Capture the cell that displays the provided text and extract its [x, y] central coordinate. 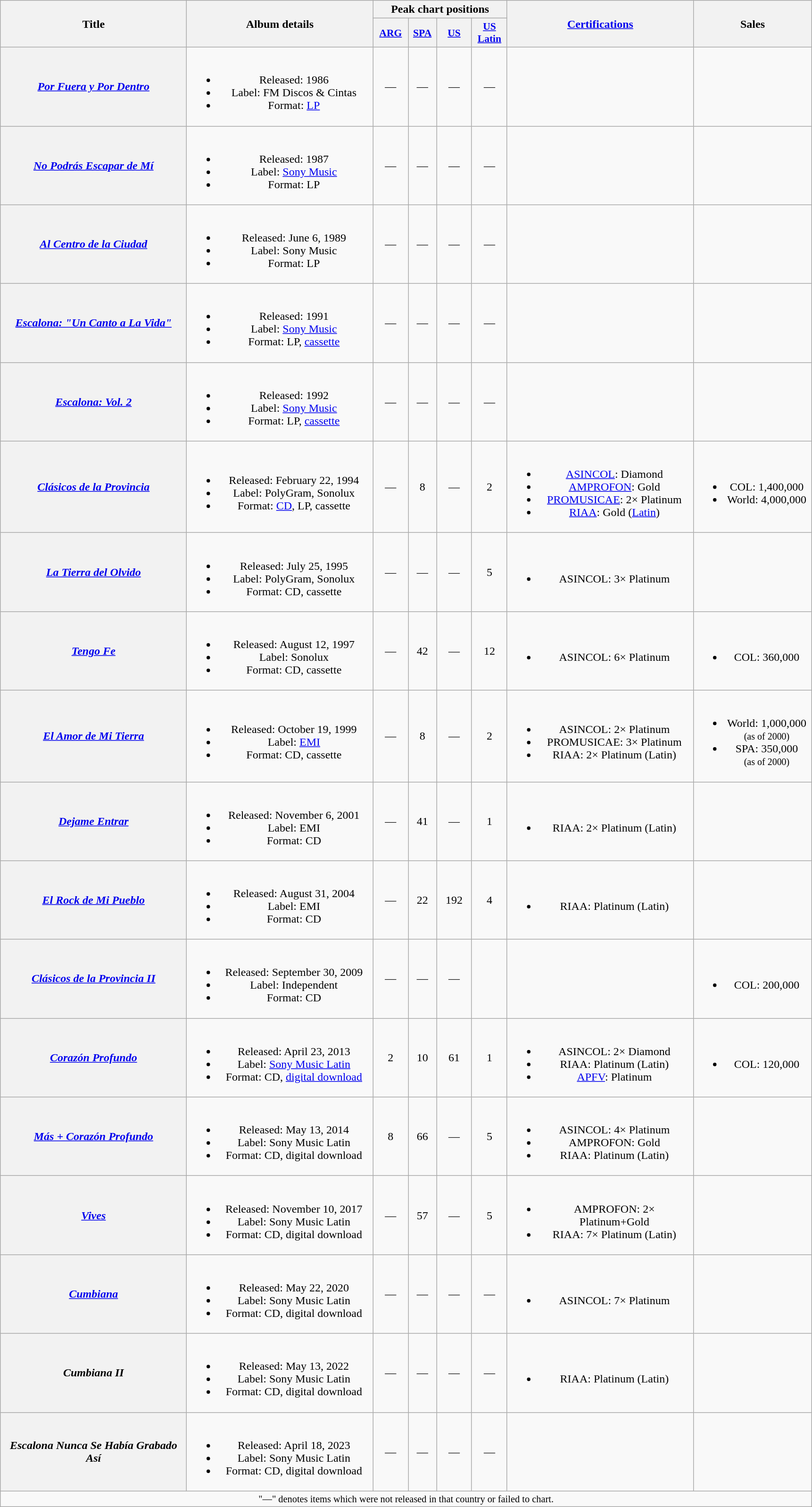
World: 1,000,000 (as of 2000)SPA: 350,000 (as of 2000) [753, 736]
ARG [390, 33]
Released: June 6, 1989Label: Sony MusicFormat: LP [280, 244]
Certifications [600, 24]
Peak chart positions [440, 9]
Released: November 10, 2017Label: Sony Music LatinFormat: CD, digital download [280, 1215]
ASINCOL: 3× Platinum [600, 572]
ASINCOL: DiamondAMPROFON: GoldPROMUSICAE: 2× PlatinumRIAA: Gold (Latin) [600, 487]
12 [489, 651]
192 [455, 900]
Title [93, 24]
Album details [280, 24]
Released: October 19, 1999Label: EMIFormat: CD, cassette [280, 736]
Released: August 12, 1997Label: SonoluxFormat: CD, cassette [280, 651]
AMPROFON: 2× Platinum+GoldRIAA: 7× Platinum (Latin) [600, 1215]
Escalona: Vol. 2 [93, 402]
Cumbiana II [93, 1373]
El Amor de Mi Tierra [93, 736]
57 [423, 1215]
Released: May 13, 2022Label: Sony Music LatinFormat: CD, digital download [280, 1373]
La Tierra del Olvido [93, 572]
Escalona Nunca Se Había Grabado Así [93, 1452]
61 [455, 1057]
Released: August 31, 2004Label: EMIFormat: CD [280, 900]
Released: February 22, 1994Label: PolyGram, SonoluxFormat: CD, LP, cassette [280, 487]
10 [423, 1057]
"—" denotes items which were not released in that country or failed to chart. [406, 1499]
No Podrás Escapar de Mí [93, 165]
SPA [423, 33]
Corazón Profundo [93, 1057]
Más + Corazón Profundo [93, 1137]
Al Centro de la Ciudad [93, 244]
ASINCOL: 6× Platinum [600, 651]
22 [423, 900]
Released: 1986Label: FM Discos & CintasFormat: LP [280, 87]
66 [423, 1137]
Clásicos de la Provincia II [93, 979]
Escalona: "Un Canto a La Vida" [93, 323]
Released: April 18, 2023Label: Sony Music LatinFormat: CD, digital download [280, 1452]
Released: September 30, 2009Label: IndependentFormat: CD [280, 979]
Tengo Fe [93, 651]
Released: July 25, 1995Label: PolyGram, SonoluxFormat: CD, cassette [280, 572]
Dejame Entrar [93, 822]
COL: 360,000 [753, 651]
USLatin [489, 33]
RIAA: 2× Platinum (Latin) [600, 822]
ASINCOL: 2× DiamondRIAA: Platinum (Latin)APFV: Platinum [600, 1057]
Released: 1987Label: Sony MusicFormat: LP [280, 165]
Released: 1991Label: Sony MusicFormat: LP, cassette [280, 323]
Released: May 22, 2020Label: Sony Music LatinFormat: CD, digital download [280, 1294]
Clásicos de la Provincia [93, 487]
El Rock de Mi Pueblo [93, 900]
Released: April 23, 2013Label: Sony Music LatinFormat: CD, digital download [280, 1057]
Por Fuera y Por Dentro [93, 87]
Released: November 6, 2001Label: EMIFormat: CD [280, 822]
COL: 200,000 [753, 979]
Released: May 13, 2014Label: Sony Music LatinFormat: CD, digital download [280, 1137]
COL: 120,000 [753, 1057]
ASINCOL: 7× Platinum [600, 1294]
41 [423, 822]
Cumbiana [93, 1294]
ASINCOL: 2× PlatinumPROMUSICAE: 3× PlatinumRIAA: 2× Platinum (Latin) [600, 736]
42 [423, 651]
4 [489, 900]
Vives [93, 1215]
US [455, 33]
Sales [753, 24]
ASINCOL: 4× PlatinumAMPROFON: GoldRIAA: Platinum (Latin) [600, 1137]
COL: 1,400,000World: 4,000,000 [753, 487]
Released: 1992Label: Sony MusicFormat: LP, cassette [280, 402]
